Scan for the cell matching the given text and deliver its [x, y] coordinate at center. 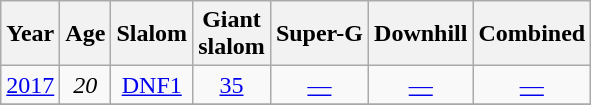
Super-G [319, 34]
Age [86, 34]
2017 [30, 85]
Giantslalom [232, 34]
Downhill [421, 34]
Combined [532, 34]
DNF1 [152, 85]
20 [86, 85]
Slalom [152, 34]
35 [232, 85]
Year [30, 34]
